Return the (x, y) coordinate for the center point of the cell that contains the specified text.  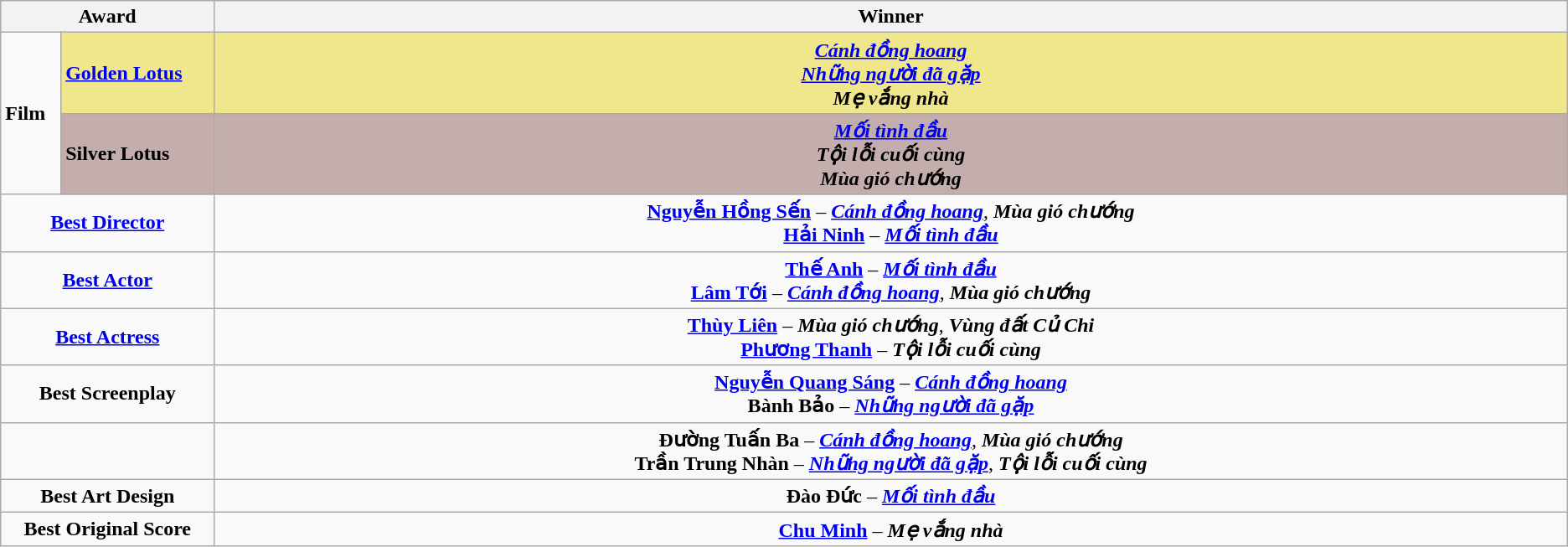
Thế Anh – Mối tình đầu Lâm Tới – Cánh đồng hoang, Mùa gió chướng (891, 280)
Cánh đồng hoangNhững người đã gặpMẹ vắng nhà (891, 74)
Golden Lotus (137, 74)
Winner (891, 17)
Thùy Liên – Mùa gió chướng, Vùng đất Củ ChiPhương Thanh – Tội lỗi cuối cùng (891, 337)
Mối tình đầuTội lỗi cuối cùngMùa gió chướng (891, 154)
Đường Tuấn Ba – Cánh đồng hoang, Mùa gió chướngTrần Trung Nhàn – Những người đã gặp, Tội lỗi cuối cùng (891, 451)
Best Director (107, 223)
Best Actress (107, 337)
Chu Minh – Mẹ vắng nhà (891, 529)
Nguyễn Quang Sáng – Cánh đồng hoangBành Bảo – Những người đã gặp (891, 394)
Best Actor (107, 280)
Film (31, 114)
Best Screenplay (107, 394)
Silver Lotus (137, 154)
Nguyễn Hồng Sến – Cánh đồng hoang, Mùa gió chướngHải Ninh – Mối tình đầu (891, 223)
Đào Đức – Mối tình đầu (891, 496)
Best Original Score (107, 529)
Best Art Design (107, 496)
Award (107, 17)
